From the cell containing the given text, extract its center point as [X, Y] coordinate. 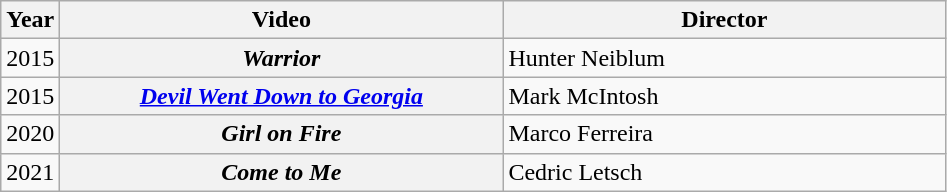
Devil Went Down to Georgia [282, 96]
2021 [30, 172]
Come to Me [282, 172]
2020 [30, 134]
Year [30, 20]
Warrior [282, 58]
Director [724, 20]
Mark McIntosh [724, 96]
Hunter Neiblum [724, 58]
Marco Ferreira [724, 134]
Video [282, 20]
Girl on Fire [282, 134]
Cedric Letsch [724, 172]
